Locate the cell with the specified text and output its (x, y) center coordinate. 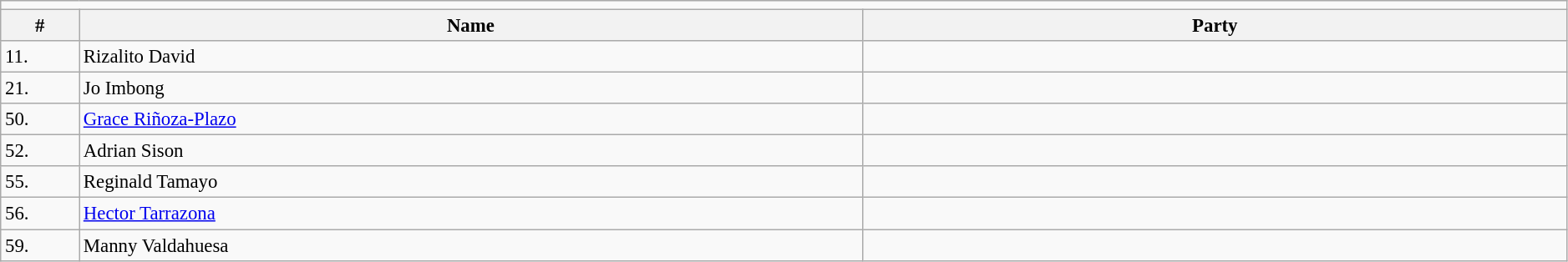
Grace Riñoza-Plazo (471, 119)
52. (40, 151)
Jo Imbong (471, 88)
Name (471, 26)
Reginald Tamayo (471, 183)
11. (40, 57)
Manny Valdahuesa (471, 245)
55. (40, 183)
# (40, 26)
21. (40, 88)
Party (1215, 26)
Rizalito David (471, 57)
59. (40, 245)
50. (40, 119)
56. (40, 214)
Hector Tarrazona (471, 214)
Adrian Sison (471, 151)
